Capture the cell that displays the provided text and extract its (x, y) central coordinate. 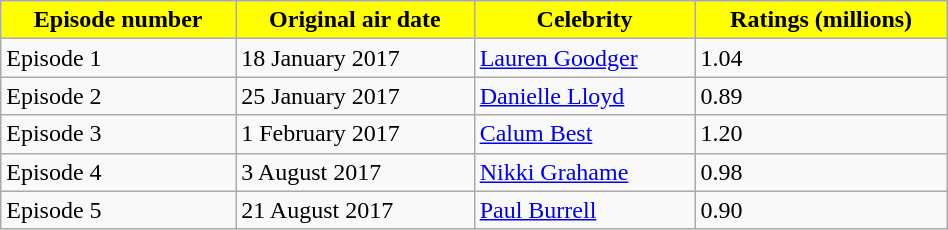
25 January 2017 (356, 96)
21 August 2017 (356, 210)
0.90 (821, 210)
Lauren Goodger (584, 58)
Celebrity (584, 20)
Danielle Lloyd (584, 96)
18 January 2017 (356, 58)
1.04 (821, 58)
Episode 2 (118, 96)
1.20 (821, 134)
Nikki Grahame (584, 172)
Episode 1 (118, 58)
Original air date (356, 20)
1 February 2017 (356, 134)
Calum Best (584, 134)
Paul Burrell (584, 210)
Episode 3 (118, 134)
Ratings (millions) (821, 20)
Episode number (118, 20)
0.89 (821, 96)
0.98 (821, 172)
3 August 2017 (356, 172)
Episode 5 (118, 210)
Episode 4 (118, 172)
